Detect which cell encompasses the target text, then output its (x, y) center coordinate. 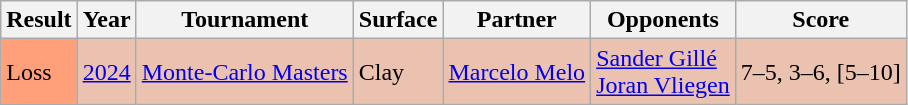
2024 (106, 72)
Loss (39, 72)
Surface (398, 20)
Year (106, 20)
Marcelo Melo (517, 72)
7–5, 3–6, [5–10] (820, 72)
Score (820, 20)
Clay (398, 72)
Sander Gillé Joran Vliegen (664, 72)
Result (39, 20)
Opponents (664, 20)
Monte-Carlo Masters (244, 72)
Partner (517, 20)
Tournament (244, 20)
